Locate the cell with the specified text and output its [X, Y] center coordinate. 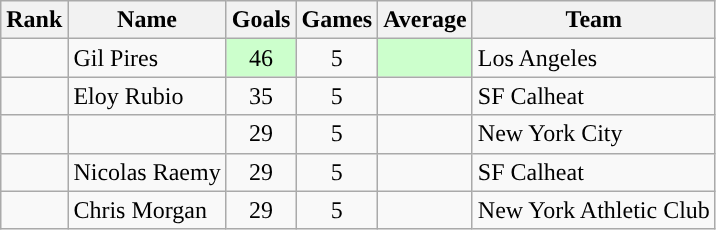
Team [594, 20]
Eloy Rubio [147, 96]
Rank [34, 20]
Gil Pires [147, 58]
46 [261, 58]
Los Angeles [594, 58]
Games [337, 20]
New York Athletic Club [594, 210]
35 [261, 96]
Average [426, 20]
Name [147, 20]
Goals [261, 20]
New York City [594, 134]
Chris Morgan [147, 210]
Nicolas Raemy [147, 172]
